From the cell containing the given text, extract its center point as (X, Y) coordinate. 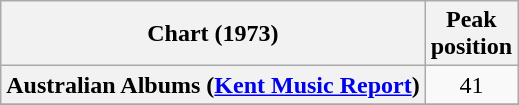
Australian Albums (Kent Music Report) (213, 85)
Peakposition (471, 34)
Chart (1973) (213, 34)
41 (471, 85)
